For the text-containing cell, return its midpoint in (X, Y) coordinate format. 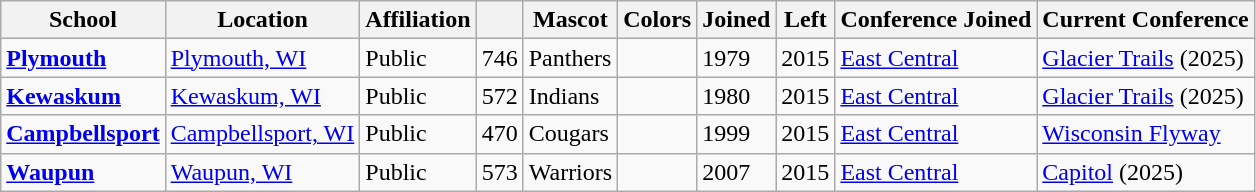
Plymouth, WI (262, 58)
Waupun (83, 172)
Affiliation (418, 20)
Campbellsport, WI (262, 134)
1979 (736, 58)
Capitol (2025) (1146, 172)
Location (262, 20)
Indians (570, 96)
Wisconsin Flyway (1146, 134)
573 (500, 172)
470 (500, 134)
746 (500, 58)
Colors (658, 20)
School (83, 20)
Current Conference (1146, 20)
Conference Joined (936, 20)
Kewaskum, WI (262, 96)
2007 (736, 172)
Campbellsport (83, 134)
1999 (736, 134)
Panthers (570, 58)
572 (500, 96)
Mascot (570, 20)
Left (806, 20)
1980 (736, 96)
Warriors (570, 172)
Kewaskum (83, 96)
Cougars (570, 134)
Waupun, WI (262, 172)
Joined (736, 20)
Plymouth (83, 58)
